From the cell containing the given text, extract its center point as (x, y) coordinate. 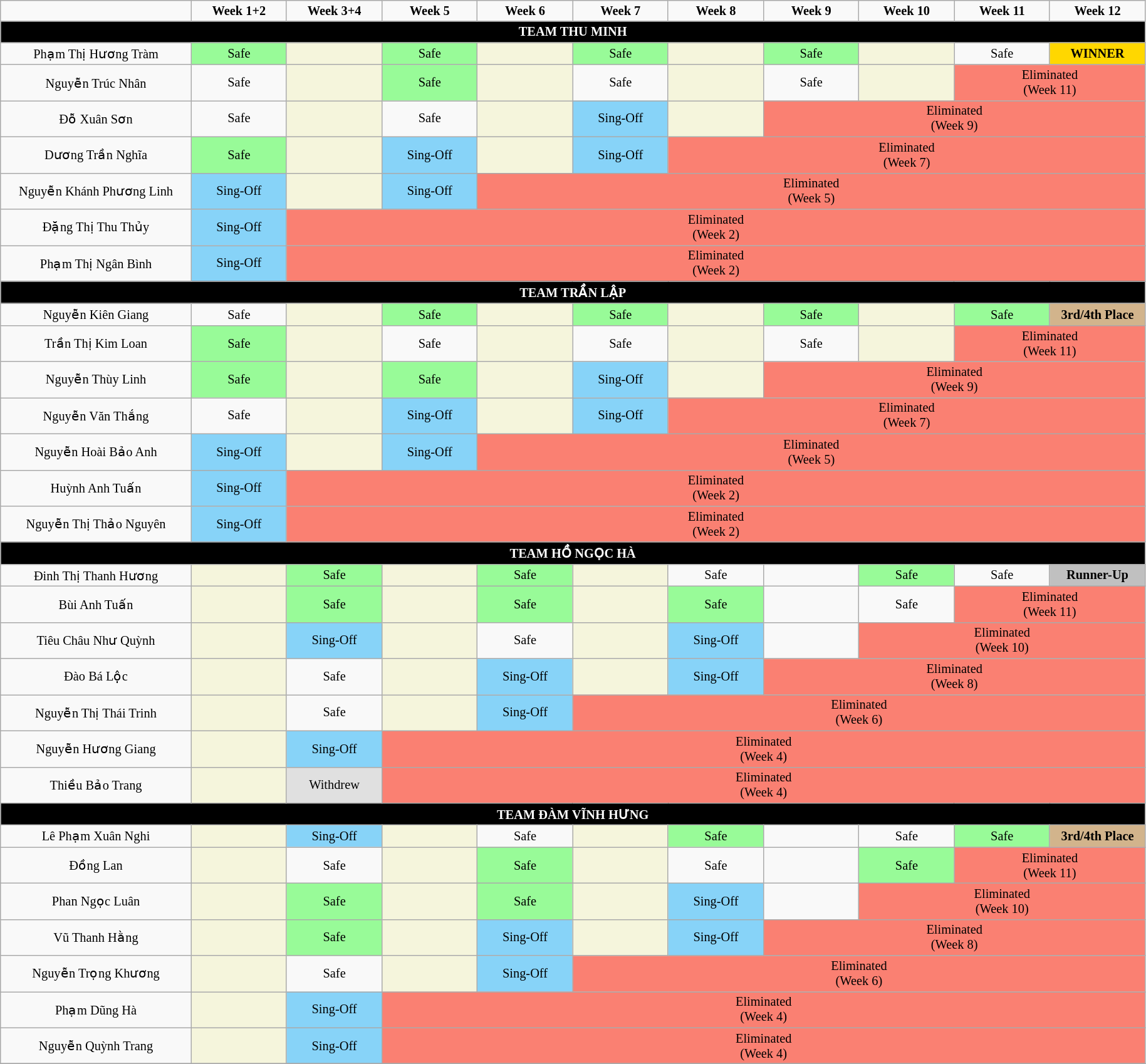
Nguyễn Quỳnh Trang (96, 1046)
Nguyễn Trọng Khương (96, 974)
Thiều Bảo Trang (96, 785)
Vũ Thanh Hằng (96, 937)
Week 1+2 (239, 11)
Week 7 (620, 11)
Đồng Lan (96, 865)
Runner-Up (1097, 575)
TEAM THU MINH (573, 32)
Huỳnh Anh Tuấn (96, 488)
Tiêu Châu Như Quỳnh (96, 640)
Week 9 (811, 11)
Week 5 (430, 11)
Đinh Thị Thanh Hương (96, 575)
Nguyễn Thị Thảo Nguyên (96, 524)
Week 10 (907, 11)
TEAM TRẦN LẬP (573, 292)
Nguyễn Khánh Phương Linh (96, 191)
Phạm Dũng Hà (96, 1009)
Nguyễn Kiên Giang (96, 315)
Dương Trần Nghĩa (96, 155)
Nguyễn Hoài Bảo Anh (96, 452)
TEAM ĐÀM VĨNH HƯNG (573, 813)
Week 12 (1097, 11)
Week 3+4 (334, 11)
Đặng Thị Thu Thủy (96, 227)
Đỗ Xuân Sơn (96, 118)
Bùi Anh Tuấn (96, 604)
Phạm Thị Ngân Bình (96, 263)
WINNER (1097, 54)
Trần Thị Kim Loan (96, 343)
Nguyễn Thùy Linh (96, 380)
Đào Bá Lộc (96, 677)
Nguyễn Thị Thái Trinh (96, 712)
Lê Phạm Xuân Nghi (96, 836)
Nguyễn Trúc Nhân (96, 83)
Week 6 (525, 11)
TEAM HỒ NGỌC HÀ (573, 553)
Week 11 (1002, 11)
Phan Ngọc Luân (96, 901)
Withdrew (334, 785)
Nguyễn Văn Thắng (96, 415)
Week 8 (716, 11)
Phạm Thị Hương Tràm (96, 54)
Nguyễn Hương Giang (96, 749)
